Detect which cell encompasses the target text, then output its (X, Y) center coordinate. 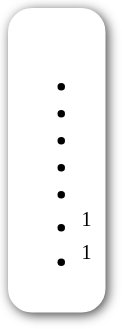
11 (56, 160)
